From the cell containing the given text, extract its center point as (x, y) coordinate. 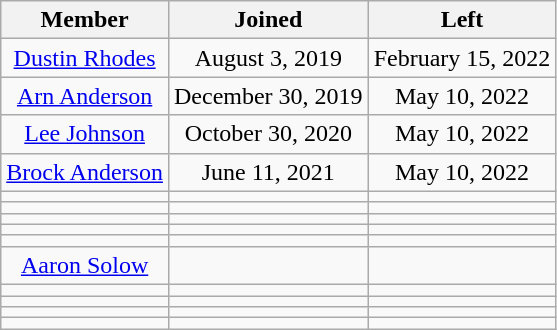
Arn Anderson (85, 96)
October 30, 2020 (268, 134)
Lee Johnson (85, 134)
August 3, 2019 (268, 58)
Member (85, 20)
Left (462, 20)
June 11, 2021 (268, 172)
Joined (268, 20)
Aaron Solow (85, 265)
December 30, 2019 (268, 96)
Brock Anderson (85, 172)
Dustin Rhodes (85, 58)
February 15, 2022 (462, 58)
